Pinpoint the cell where the given text exists, returning its [x, y] midpoint coordinate. 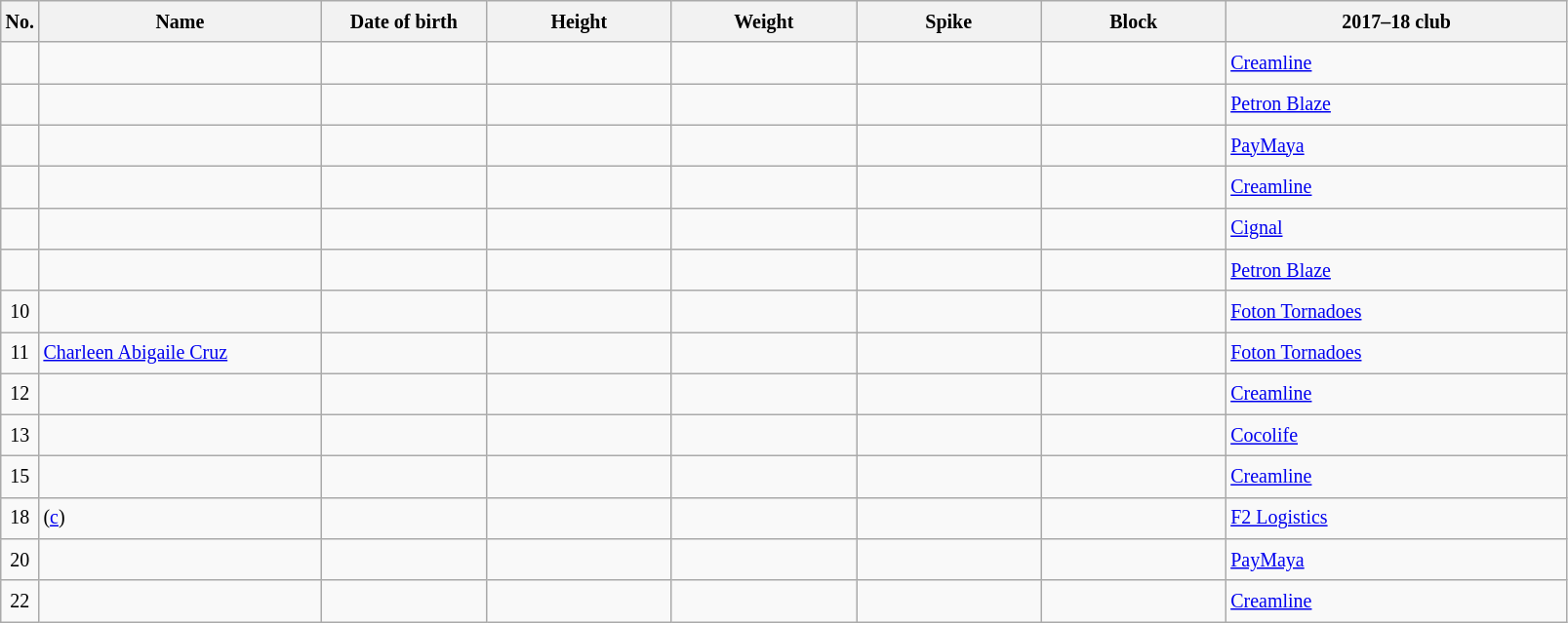
Date of birth [404, 21]
Cocolife [1395, 436]
No. [20, 21]
2017–18 club [1395, 21]
Cignal [1395, 228]
10 [20, 311]
12 [20, 394]
Height [580, 21]
11 [20, 353]
F2 Logistics [1395, 519]
Name [180, 21]
13 [20, 436]
(c) [180, 519]
18 [20, 519]
22 [20, 602]
20 [20, 560]
Spike [948, 21]
Weight [763, 21]
Block [1134, 21]
Charleen Abigaile Cruz [180, 353]
15 [20, 477]
